Identify which cell holds the provided text, then report its [X, Y] central coordinate. 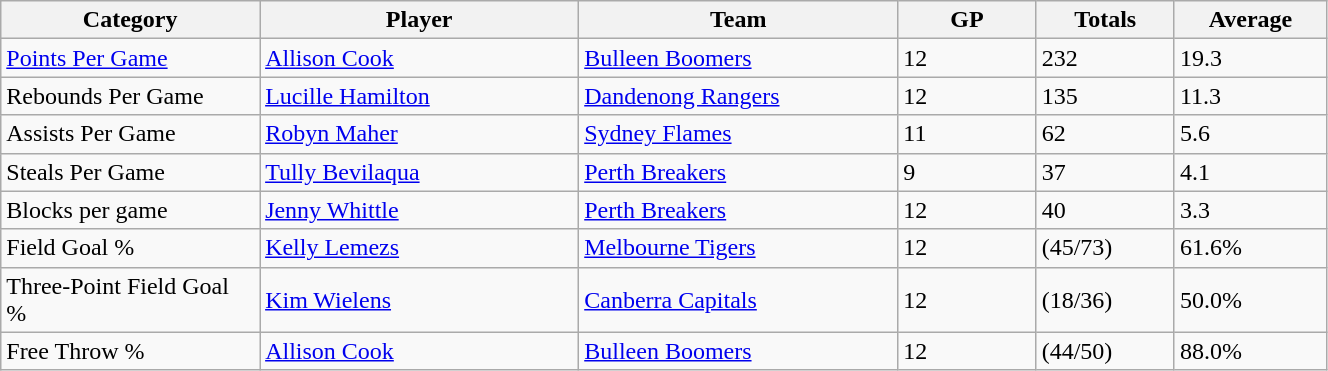
Player [420, 20]
Assists Per Game [130, 134]
(44/50) [1105, 351]
5.6 [1250, 134]
Steals Per Game [130, 172]
Field Goal % [130, 248]
Jenny Whittle [420, 210]
Three-Point Field Goal % [130, 300]
61.6% [1250, 248]
232 [1105, 58]
3.3 [1250, 210]
Points Per Game [130, 58]
Category [130, 20]
Blocks per game [130, 210]
11.3 [1250, 96]
4.1 [1250, 172]
62 [1105, 134]
Rebounds Per Game [130, 96]
Kelly Lemezs [420, 248]
Team [738, 20]
40 [1105, 210]
Dandenong Rangers [738, 96]
135 [1105, 96]
GP [967, 20]
(45/73) [1105, 248]
Lucille Hamilton [420, 96]
11 [967, 134]
Tully Bevilaqua [420, 172]
Free Throw % [130, 351]
50.0% [1250, 300]
Canberra Capitals [738, 300]
Melbourne Tigers [738, 248]
Totals [1105, 20]
37 [1105, 172]
Robyn Maher [420, 134]
Kim Wielens [420, 300]
88.0% [1250, 351]
9 [967, 172]
Average [1250, 20]
Sydney Flames [738, 134]
19.3 [1250, 58]
(18/36) [1105, 300]
